Locate the cell with the specified text and output its [x, y] center coordinate. 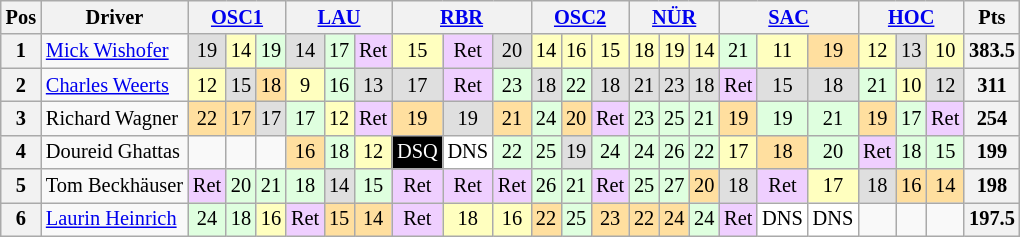
6 [21, 219]
OSC2 [580, 17]
3 [21, 118]
Pts [992, 17]
27 [674, 186]
Mick Wishofer [114, 51]
SAC [788, 17]
LAU [339, 17]
Tom Beckhäuser [114, 186]
Laurin Heinrich [114, 219]
311 [992, 85]
4 [21, 152]
1 [21, 51]
383.5 [992, 51]
11 [782, 51]
Doureid Ghattas [114, 152]
2 [21, 85]
Charles Weerts [114, 85]
HOC [911, 17]
199 [992, 152]
198 [992, 186]
9 [305, 85]
Pos [21, 17]
DSQ [417, 152]
197.5 [992, 219]
OSC1 [237, 17]
5 [21, 186]
254 [992, 118]
RBR [462, 17]
Richard Wagner [114, 118]
NÜR [674, 17]
Driver [114, 17]
